Provide the [X, Y] coordinate of the cell's center where the given text is located.  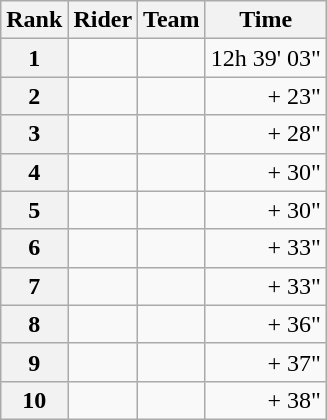
Rank [34, 20]
4 [34, 172]
+ 38" [266, 400]
Time [266, 20]
6 [34, 248]
+ 37" [266, 362]
Team [172, 20]
3 [34, 134]
8 [34, 324]
2 [34, 96]
1 [34, 58]
10 [34, 400]
5 [34, 210]
12h 39' 03" [266, 58]
7 [34, 286]
+ 23" [266, 96]
+ 28" [266, 134]
9 [34, 362]
Rider [103, 20]
+ 36" [266, 324]
